Extract the [X, Y] coordinate from the center of the cell holding the provided text.  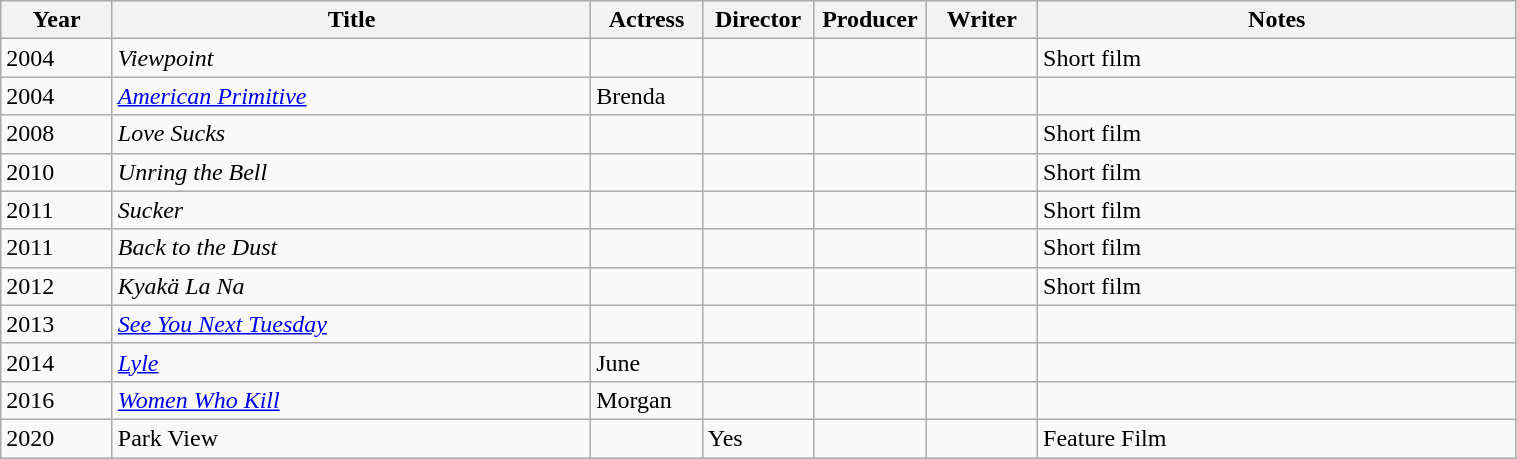
2016 [57, 400]
Back to the Dust [351, 248]
Lyle [351, 362]
Title [351, 20]
Sucker [351, 210]
Actress [647, 20]
American Primitive [351, 96]
Year [57, 20]
Writer [982, 20]
Feature Film [1277, 438]
See You Next Tuesday [351, 324]
Notes [1277, 20]
Love Sucks [351, 134]
Brenda [647, 96]
Park View [351, 438]
June [647, 362]
Director [758, 20]
2008 [57, 134]
Morgan [647, 400]
Producer [870, 20]
2013 [57, 324]
Viewpoint [351, 58]
Women Who Kill [351, 400]
2014 [57, 362]
Kyakä La Na [351, 286]
2010 [57, 172]
Yes [758, 438]
2012 [57, 286]
2020 [57, 438]
Unring the Bell [351, 172]
